Scan for the cell matching the given text and deliver its (X, Y) coordinate at center. 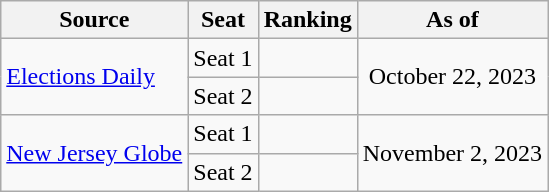
October 22, 2023 (452, 77)
Source (94, 20)
New Jersey Globe (94, 153)
Seat (223, 20)
Ranking (308, 20)
As of (452, 20)
Elections Daily (94, 77)
November 2, 2023 (452, 153)
